Search for the cell housing the specified text and yield its [x, y] center coordinate. 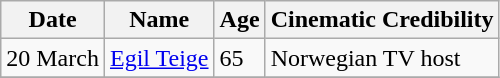
65 [240, 58]
Cinematic Credibility [382, 20]
Date [53, 20]
Norwegian TV host [382, 58]
20 March [53, 58]
Age [240, 20]
Egil Teige [159, 58]
Name [159, 20]
